Pinpoint the cell where the given text exists, returning its [x, y] midpoint coordinate. 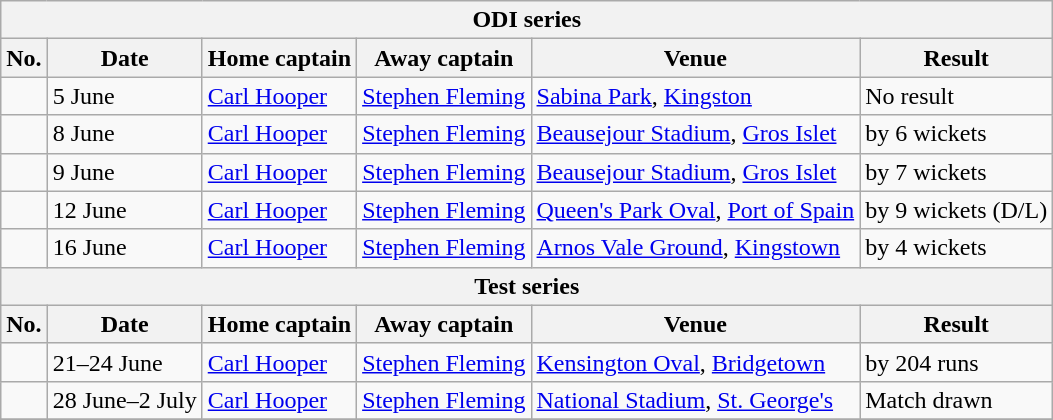
Queen's Park Oval, Port of Spain [696, 210]
National Stadium, St. George's [696, 400]
21–24 June [124, 362]
by 9 wickets (D/L) [956, 210]
Test series [527, 286]
5 June [124, 96]
16 June [124, 248]
No result [956, 96]
by 7 wickets [956, 172]
28 June–2 July [124, 400]
12 June [124, 210]
ODI series [527, 20]
by 204 runs [956, 362]
9 June [124, 172]
Sabina Park, Kingston [696, 96]
Match drawn [956, 400]
Arnos Vale Ground, Kingstown [696, 248]
by 6 wickets [956, 134]
by 4 wickets [956, 248]
8 June [124, 134]
Kensington Oval, Bridgetown [696, 362]
